Return (x, y) of the center of cell containing provided text 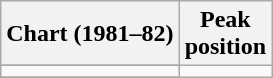
Chart (1981–82) (90, 34)
Peakposition (225, 34)
